Detect which cell encompasses the target text, then output its (X, Y) center coordinate. 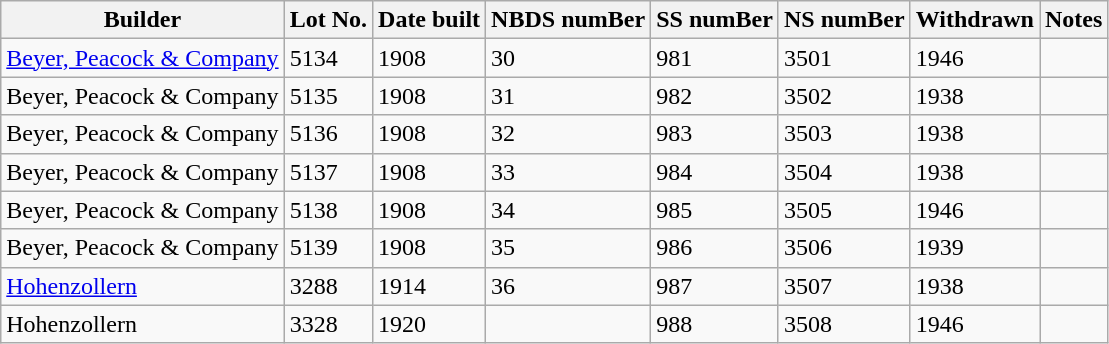
1920 (430, 324)
31 (568, 96)
32 (568, 134)
NBDS numBer (568, 20)
3506 (844, 248)
Date built (430, 20)
981 (715, 58)
Notes (1074, 20)
3288 (328, 286)
NS numBer (844, 20)
985 (715, 210)
986 (715, 248)
33 (568, 172)
5135 (328, 96)
3507 (844, 286)
30 (568, 58)
987 (715, 286)
3501 (844, 58)
1939 (974, 248)
3505 (844, 210)
984 (715, 172)
3504 (844, 172)
5136 (328, 134)
5139 (328, 248)
3508 (844, 324)
5137 (328, 172)
SS numBer (715, 20)
Lot No. (328, 20)
Withdrawn (974, 20)
983 (715, 134)
3502 (844, 96)
34 (568, 210)
988 (715, 324)
982 (715, 96)
35 (568, 248)
3328 (328, 324)
3503 (844, 134)
Builder (142, 20)
5134 (328, 58)
36 (568, 286)
1914 (430, 286)
5138 (328, 210)
